From the cell containing the given text, extract its center point as (X, Y) coordinate. 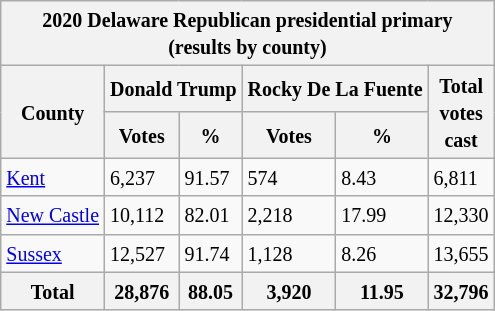
13,655 (461, 253)
6,237 (142, 177)
Donald Trump (174, 89)
8.26 (382, 253)
Total (53, 291)
17.99 (382, 215)
88.05 (210, 291)
10,112 (142, 215)
28,876 (142, 291)
32,796 (461, 291)
Sussex (53, 253)
8.43 (382, 177)
3,920 (289, 291)
6,811 (461, 177)
Rocky De La Fuente (335, 89)
2,218 (289, 215)
91.74 (210, 253)
New Castle (53, 215)
2020 Delaware Republican presidential primary(results by county) (248, 34)
574 (289, 177)
Kent (53, 177)
91.57 (210, 177)
12,330 (461, 215)
Totalvotescast (461, 112)
1,128 (289, 253)
82.01 (210, 215)
11.95 (382, 291)
County (53, 112)
12,527 (142, 253)
